Locate the cell with the specified text and output its [x, y] center coordinate. 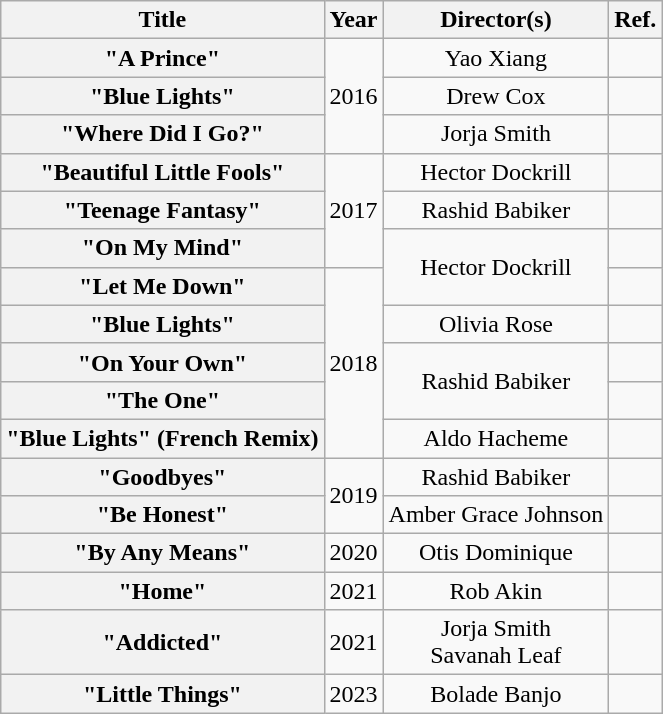
2023 [354, 694]
"Goodbyes" [162, 477]
2018 [354, 362]
"Let Me Down" [162, 286]
Olivia Rose [496, 324]
2020 [354, 553]
Bolade Banjo [496, 694]
Aldo Hacheme [496, 438]
Year [354, 20]
"Teenage Fantasy" [162, 210]
2017 [354, 210]
Yao Xiang [496, 58]
Drew Cox [496, 96]
"Be Honest" [162, 515]
"On My Mind" [162, 248]
"Addicted" [162, 642]
"Blue Lights" (French Remix) [162, 438]
"Little Things" [162, 694]
2019 [354, 496]
Jorja Smith [496, 134]
Otis Dominique [496, 553]
Ref. [636, 20]
Rob Akin [496, 591]
"Beautiful Little Fools" [162, 172]
Director(s) [496, 20]
"On Your Own" [162, 362]
"The One" [162, 400]
"A Prince" [162, 58]
Title [162, 20]
2016 [354, 96]
"By Any Means" [162, 553]
Amber Grace Johnson [496, 515]
"Home" [162, 591]
Jorja Smith Savanah Leaf [496, 642]
"Where Did I Go?" [162, 134]
